Output the [x, y] coordinate of the center of the cell containing the given text.  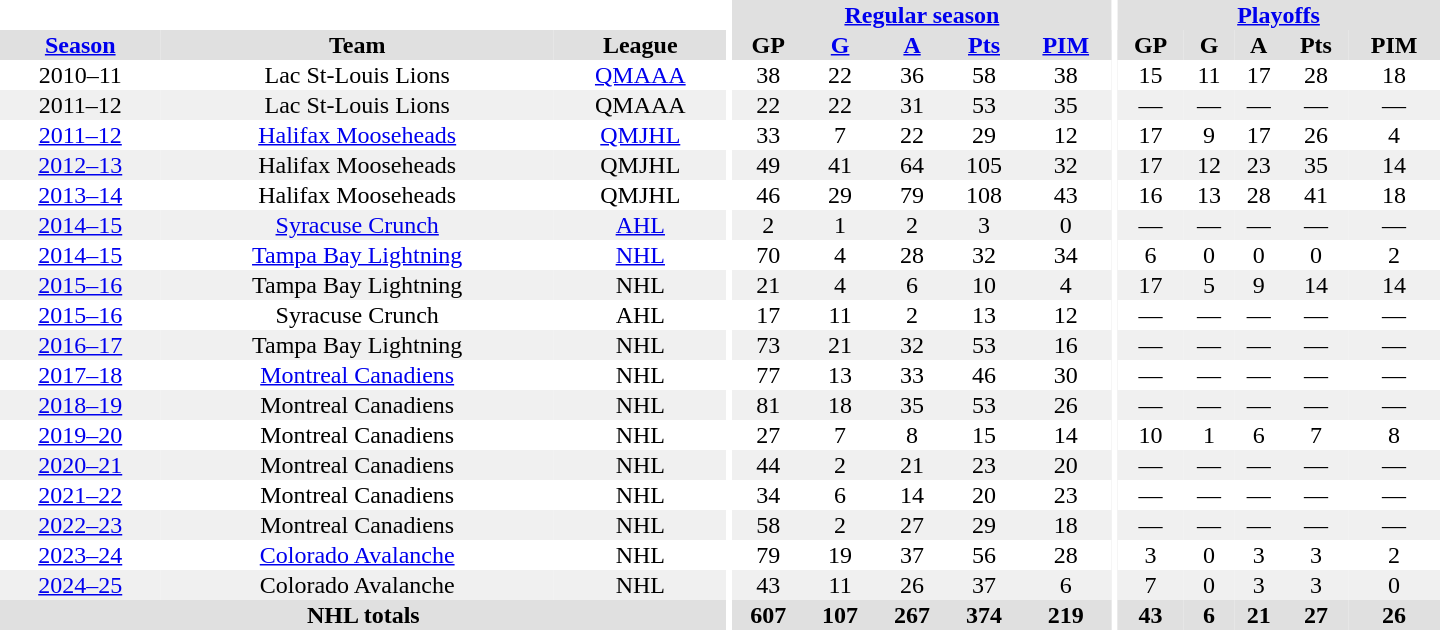
League [640, 45]
36 [912, 75]
30 [1066, 375]
607 [768, 615]
2024–25 [80, 585]
2013–14 [80, 195]
219 [1066, 615]
Regular season [922, 15]
Playoffs [1278, 15]
Team [356, 45]
64 [912, 165]
2017–18 [80, 375]
2012–13 [80, 165]
2020–21 [80, 465]
77 [768, 375]
49 [768, 165]
19 [840, 555]
5 [1209, 285]
374 [984, 615]
2022–23 [80, 525]
73 [768, 345]
31 [912, 105]
44 [768, 465]
2018–19 [80, 405]
2019–20 [80, 435]
2016–17 [80, 345]
70 [768, 255]
Season [80, 45]
105 [984, 165]
2010–11 [80, 75]
267 [912, 615]
2021–22 [80, 495]
107 [840, 615]
NHL totals [364, 615]
2023–24 [80, 555]
108 [984, 195]
56 [984, 555]
81 [768, 405]
